Extract the (x, y) coordinate from the center of the cell holding the provided text.  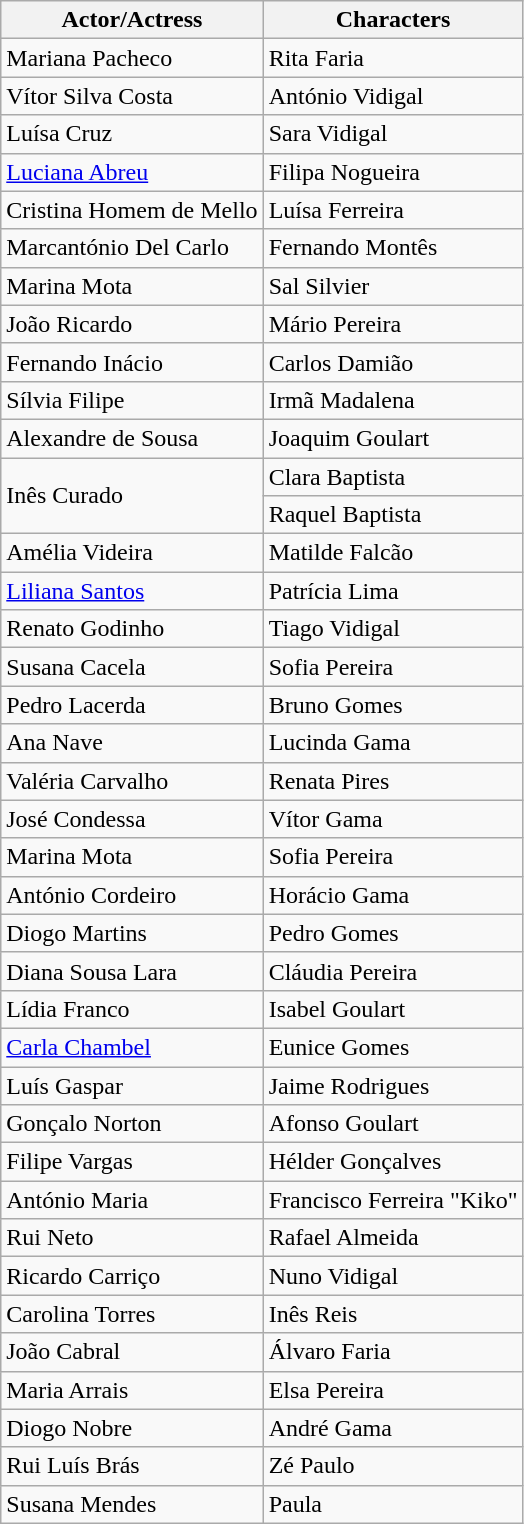
Pedro Gomes (393, 933)
João Ricardo (132, 324)
Jaime Rodrigues (393, 1085)
Diana Sousa Lara (132, 971)
André Gama (393, 1428)
Susana Mendes (132, 1504)
Vítor Silva Costa (132, 96)
Patrícia Lima (393, 591)
Carolina Torres (132, 1314)
Susana Cacela (132, 667)
Inês Reis (393, 1314)
Pedro Lacerda (132, 705)
Carlos Damião (393, 362)
Carla Chambel (132, 1047)
Matilde Falcão (393, 553)
Paula (393, 1504)
Rui Luís Brás (132, 1466)
João Cabral (132, 1352)
António Cordeiro (132, 895)
Elsa Pereira (393, 1390)
Actor/Actress (132, 20)
Marcantónio Del Carlo (132, 248)
Mário Pereira (393, 324)
Clara Baptista (393, 477)
Joaquim Goulart (393, 438)
Sílvia Filipe (132, 400)
Valéria Carvalho (132, 781)
Zé Paulo (393, 1466)
Fernando Montês (393, 248)
Sara Vidigal (393, 134)
Renata Pires (393, 781)
Rafael Almeida (393, 1238)
Bruno Gomes (393, 705)
Cláudia Pereira (393, 971)
Cristina Homem de Mello (132, 210)
Filipe Vargas (132, 1162)
António Maria (132, 1200)
Ricardo Carriço (132, 1276)
Maria Arrais (132, 1390)
António Vidigal (393, 96)
Characters (393, 20)
Eunice Gomes (393, 1047)
Irmã Madalena (393, 400)
Luísa Ferreira (393, 210)
Francisco Ferreira "Kiko" (393, 1200)
Liliana Santos (132, 591)
Sal Silvier (393, 286)
Raquel Baptista (393, 515)
Mariana Pacheco (132, 58)
Rita Faria (393, 58)
Tiago Vidigal (393, 629)
Inês Curado (132, 496)
Álvaro Faria (393, 1352)
Nuno Vidigal (393, 1276)
Fernando Inácio (132, 362)
Vítor Gama (393, 819)
Rui Neto (132, 1238)
Amélia Videira (132, 553)
Alexandre de Sousa (132, 438)
Isabel Goulart (393, 1009)
Horácio Gama (393, 895)
Renato Godinho (132, 629)
Lucinda Gama (393, 743)
Filipa Nogueira (393, 172)
Hélder Gonçalves (393, 1162)
Afonso Goulart (393, 1124)
Diogo Martins (132, 933)
José Condessa (132, 819)
Ana Nave (132, 743)
Luísa Cruz (132, 134)
Luciana Abreu (132, 172)
Diogo Nobre (132, 1428)
Gonçalo Norton (132, 1124)
Luís Gaspar (132, 1085)
Lídia Franco (132, 1009)
